Output the [x, y] coordinate of the center of the cell containing the given text.  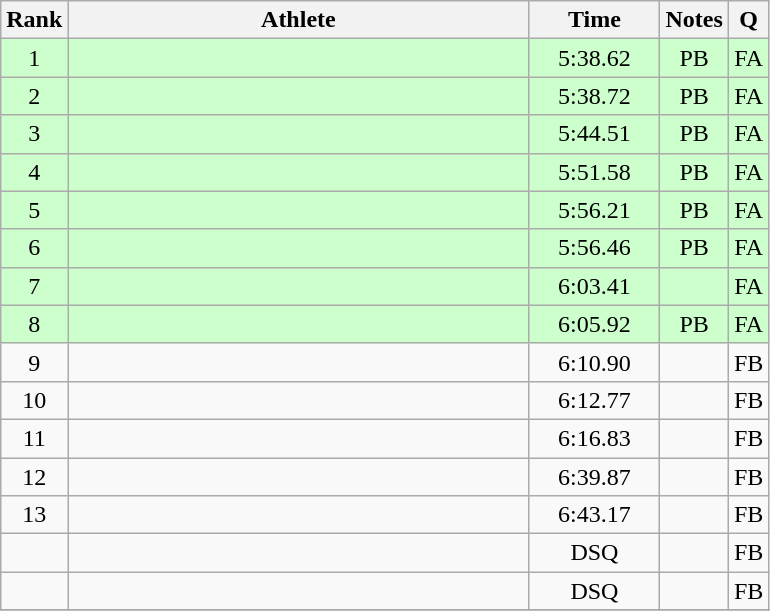
11 [34, 438]
3 [34, 134]
12 [34, 477]
5:44.51 [594, 134]
10 [34, 400]
9 [34, 362]
2 [34, 96]
5:38.62 [594, 58]
6:03.41 [594, 286]
4 [34, 172]
Q [748, 20]
5 [34, 210]
6:12.77 [594, 400]
6:43.17 [594, 515]
6:05.92 [594, 324]
6:39.87 [594, 477]
13 [34, 515]
6:10.90 [594, 362]
1 [34, 58]
5:56.46 [594, 248]
6 [34, 248]
Rank [34, 20]
8 [34, 324]
6:16.83 [594, 438]
Athlete [298, 20]
5:51.58 [594, 172]
Time [594, 20]
5:38.72 [594, 96]
7 [34, 286]
Notes [694, 20]
5:56.21 [594, 210]
